Identify which cell holds the provided text, then report its [x, y] central coordinate. 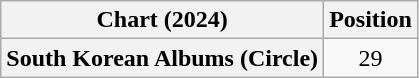
Position [371, 20]
29 [371, 58]
Chart (2024) [162, 20]
South Korean Albums (Circle) [162, 58]
